Scan for the cell matching the given text and deliver its (X, Y) coordinate at center. 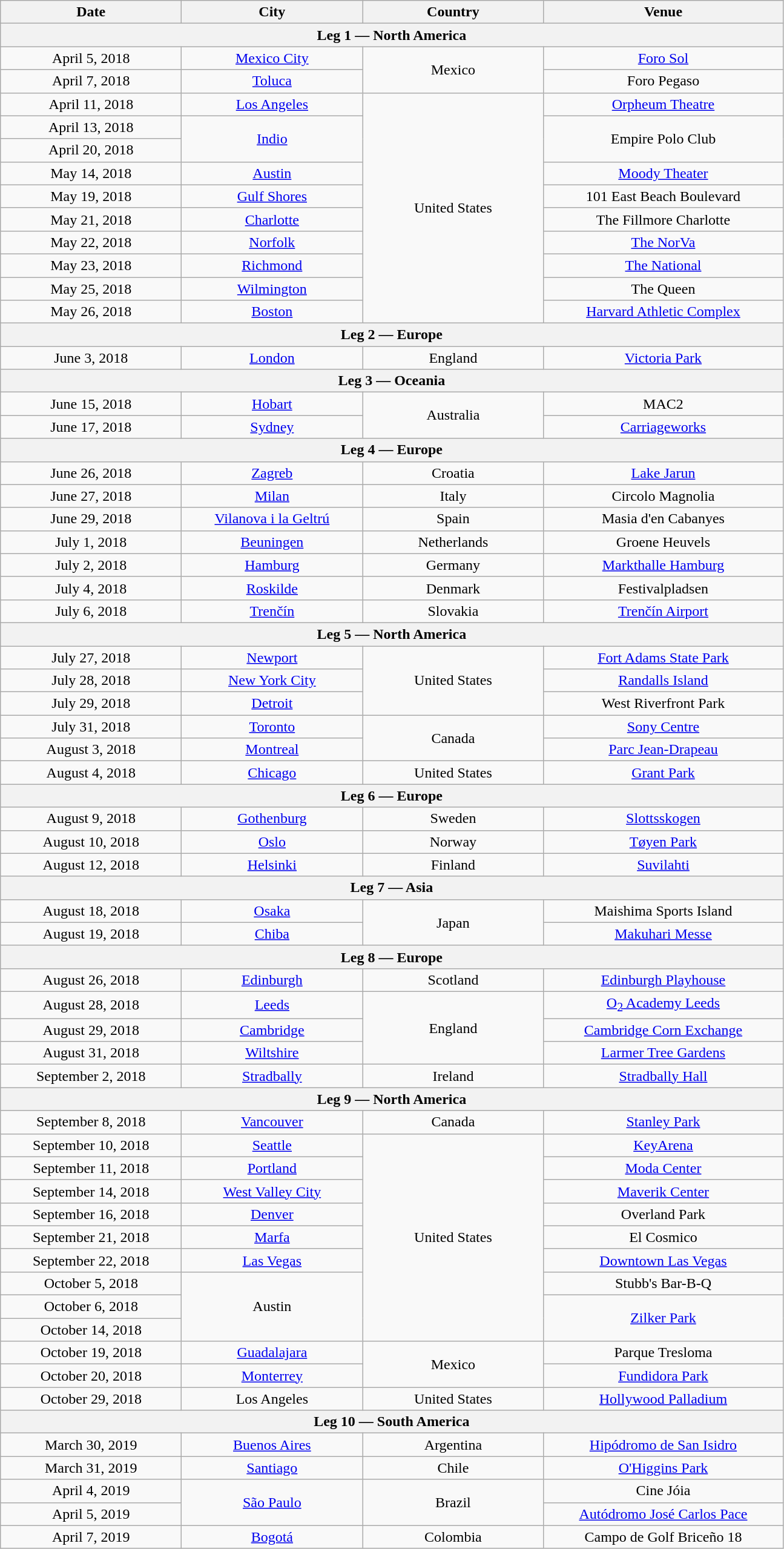
August 19, 2018 (91, 934)
Markthalle Hamburg (664, 565)
Netherlands (453, 542)
101 East Beach Boulevard (664, 196)
Lake Jarun (664, 473)
August 3, 2018 (91, 750)
Downtown Las Vegas (664, 1260)
October 29, 2018 (91, 1399)
June 26, 2018 (91, 473)
October 20, 2018 (91, 1376)
May 23, 2018 (91, 265)
Groene Heuvels (664, 542)
May 19, 2018 (91, 196)
August 26, 2018 (91, 980)
Germany (453, 565)
Detroit (272, 704)
Leg 2 — Europe (392, 335)
Edinburgh Playhouse (664, 980)
Vilanova i la Geltrú (272, 519)
Autódromo José Carlos Pace (664, 1514)
Overland Park (664, 1214)
Croatia (453, 473)
Finland (453, 865)
Parque Tresloma (664, 1353)
Foro Pegaso (664, 81)
New York City (272, 681)
Stradbally Hall (664, 1076)
July 27, 2018 (91, 657)
September 10, 2018 (91, 1145)
August 18, 2018 (91, 911)
June 27, 2018 (91, 496)
June 17, 2018 (91, 427)
Leg 6 — Europe (392, 796)
Hamburg (272, 565)
Guadalajara (272, 1353)
Chiba (272, 934)
Brazil (453, 1502)
March 31, 2019 (91, 1468)
Larmer Tree Gardens (664, 1053)
Hobart (272, 404)
May 26, 2018 (91, 312)
London (272, 358)
Gothenburg (272, 819)
Scotland (453, 980)
O'Higgins Park (664, 1468)
Denmark (453, 588)
August 10, 2018 (91, 842)
Sydney (272, 427)
Leg 4 — Europe (392, 450)
Santiago (272, 1468)
Moody Theater (664, 173)
Osaka (272, 911)
Campo de Golf Briceño 18 (664, 1537)
Richmond (272, 265)
September 8, 2018 (91, 1122)
Leg 3 — Oceania (392, 381)
Helsinki (272, 865)
Italy (453, 496)
Grant Park (664, 773)
Newport (272, 657)
Stubb's Bar-B-Q (664, 1283)
Zagreb (272, 473)
Beuningen (272, 542)
Masia d'en Cabanyes (664, 519)
October 14, 2018 (91, 1330)
Monterrey (272, 1376)
Charlotte (272, 219)
Leg 8 — Europe (392, 957)
Colombia (453, 1537)
Randalls Island (664, 681)
Montreal (272, 750)
May 21, 2018 (91, 219)
Leg 7 — Asia (392, 888)
Fort Adams State Park (664, 657)
City (272, 12)
April 13, 2018 (91, 127)
Boston (272, 312)
West Valley City (272, 1191)
August 4, 2018 (91, 773)
Leeds (272, 1005)
Trenčín Airport (664, 611)
Moda Center (664, 1168)
West Riverfront Park (664, 704)
August 31, 2018 (91, 1053)
Zilker Park (664, 1318)
Circolo Magnolia (664, 496)
August 12, 2018 (91, 865)
Norway (453, 842)
O2 Academy Leeds (664, 1005)
Seattle (272, 1145)
Slottsskogen (664, 819)
September 2, 2018 (91, 1076)
July 6, 2018 (91, 611)
September 22, 2018 (91, 1260)
July 1, 2018 (91, 542)
Argentina (453, 1445)
The Fillmore Charlotte (664, 219)
Roskilde (272, 588)
September 11, 2018 (91, 1168)
October 6, 2018 (91, 1307)
Maishima Sports Island (664, 911)
The National (664, 265)
Ireland (453, 1076)
Chile (453, 1468)
August 28, 2018 (91, 1005)
Harvard Athletic Complex (664, 312)
Wiltshire (272, 1053)
August 29, 2018 (91, 1030)
Bogotá (272, 1537)
Maverik Center (664, 1191)
Edinburgh (272, 980)
Sweden (453, 819)
Vancouver (272, 1122)
April 4, 2019 (91, 1491)
Las Vegas (272, 1260)
Suvilahti (664, 865)
Makuhari Messe (664, 934)
Wilmington (272, 289)
São Paulo (272, 1502)
Festivalpladsen (664, 588)
Milan (272, 496)
Denver (272, 1214)
April 5, 2019 (91, 1514)
The NorVa (664, 242)
May 25, 2018 (91, 289)
Cambridge (272, 1030)
April 11, 2018 (91, 104)
June 15, 2018 (91, 404)
July 29, 2018 (91, 704)
July 2, 2018 (91, 565)
KeyArena (664, 1145)
July 31, 2018 (91, 727)
Cine Jóia (664, 1491)
Leg 1 — North America (392, 35)
July 28, 2018 (91, 681)
Stradbally (272, 1076)
Japan (453, 922)
Portland (272, 1168)
Mexico City (272, 58)
Sony Centre (664, 727)
El Cosmico (664, 1237)
Stanley Park (664, 1122)
Slovakia (453, 611)
May 14, 2018 (91, 173)
Norfolk (272, 242)
Australia (453, 415)
June 3, 2018 (91, 358)
Foro Sol (664, 58)
March 30, 2019 (91, 1445)
The Queen (664, 289)
May 22, 2018 (91, 242)
Carriageworks (664, 427)
Date (91, 12)
Trenčín (272, 611)
Empire Polo Club (664, 139)
June 29, 2018 (91, 519)
Spain (453, 519)
Country (453, 12)
MAC2 (664, 404)
Cambridge Corn Exchange (664, 1030)
Indio (272, 139)
September 21, 2018 (91, 1237)
Venue (664, 12)
Fundidora Park (664, 1376)
September 14, 2018 (91, 1191)
Chicago (272, 773)
April 7, 2019 (91, 1537)
Oslo (272, 842)
April 5, 2018 (91, 58)
April 7, 2018 (91, 81)
April 20, 2018 (91, 150)
Gulf Shores (272, 196)
Leg 5 — North America (392, 634)
Orpheum Theatre (664, 104)
October 5, 2018 (91, 1283)
Buenos Aires (272, 1445)
Leg 10 — South America (392, 1422)
Hipódromo de San Isidro (664, 1445)
Tøyen Park (664, 842)
Toronto (272, 727)
September 16, 2018 (91, 1214)
July 4, 2018 (91, 588)
Parc Jean-Drapeau (664, 750)
Victoria Park (664, 358)
October 19, 2018 (91, 1353)
Toluca (272, 81)
August 9, 2018 (91, 819)
Hollywood Palladium (664, 1399)
Marfa (272, 1237)
Leg 9 — North America (392, 1099)
